Pinpoint the cell where the given text exists, returning its [x, y] midpoint coordinate. 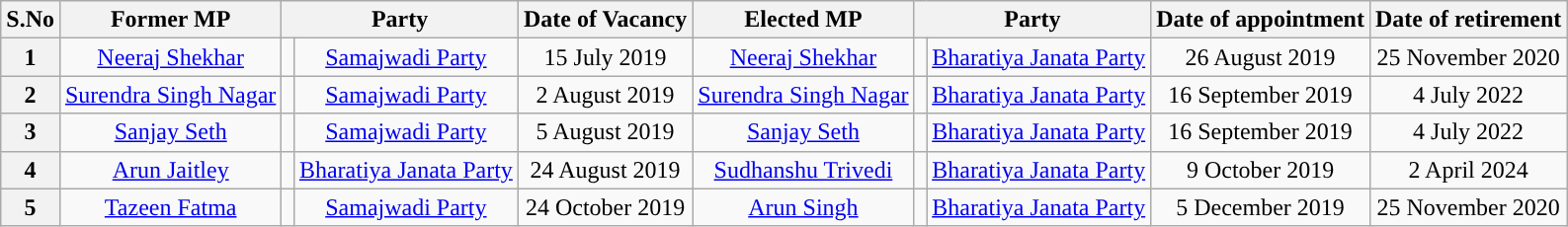
4 [31, 170]
Sudhanshu Trivedi [803, 170]
5 [31, 207]
24 August 2019 [605, 170]
Former MP [170, 20]
2 August 2019 [605, 95]
Date of retirement [1468, 20]
2 April 2024 [1468, 170]
Arun Singh [803, 207]
Elected MP [803, 20]
Date of appointment [1261, 20]
3 [31, 132]
24 October 2019 [605, 207]
5 August 2019 [605, 132]
S.No [31, 20]
1 [31, 57]
15 July 2019 [605, 57]
2 [31, 95]
Tazeen Fatma [170, 207]
26 August 2019 [1261, 57]
Arun Jaitley [170, 170]
5 December 2019 [1261, 207]
Date of Vacancy [605, 20]
9 October 2019 [1261, 170]
